Identify which cell holds the provided text, then report its (x, y) central coordinate. 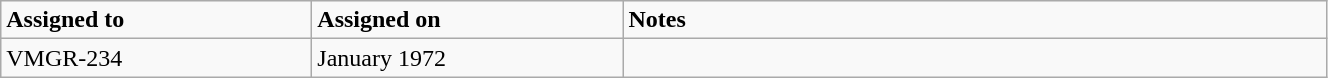
Notes (975, 20)
Assigned to (156, 20)
VMGR-234 (156, 58)
Assigned on (468, 20)
January 1972 (468, 58)
